Detect which cell encompasses the target text, then output its [x, y] center coordinate. 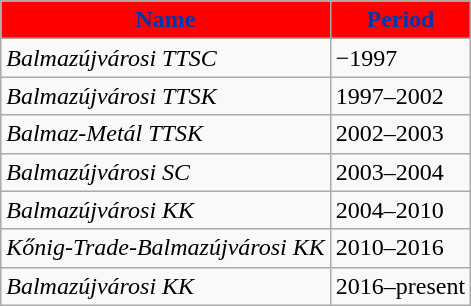
2004–2010 [400, 210]
Balmazújvárosi TTSC [166, 58]
2016–present [400, 286]
Balmaz-Metál TTSK [166, 134]
2003–2004 [400, 172]
2002–2003 [400, 134]
Period [400, 20]
−1997 [400, 58]
Kőnig-Trade-Balmazújvárosi KK [166, 248]
Balmazújvárosi SC [166, 172]
1997–2002 [400, 96]
Name [166, 20]
2010–2016 [400, 248]
Balmazújvárosi TTSK [166, 96]
